From the cell containing the given text, extract its center point as [x, y] coordinate. 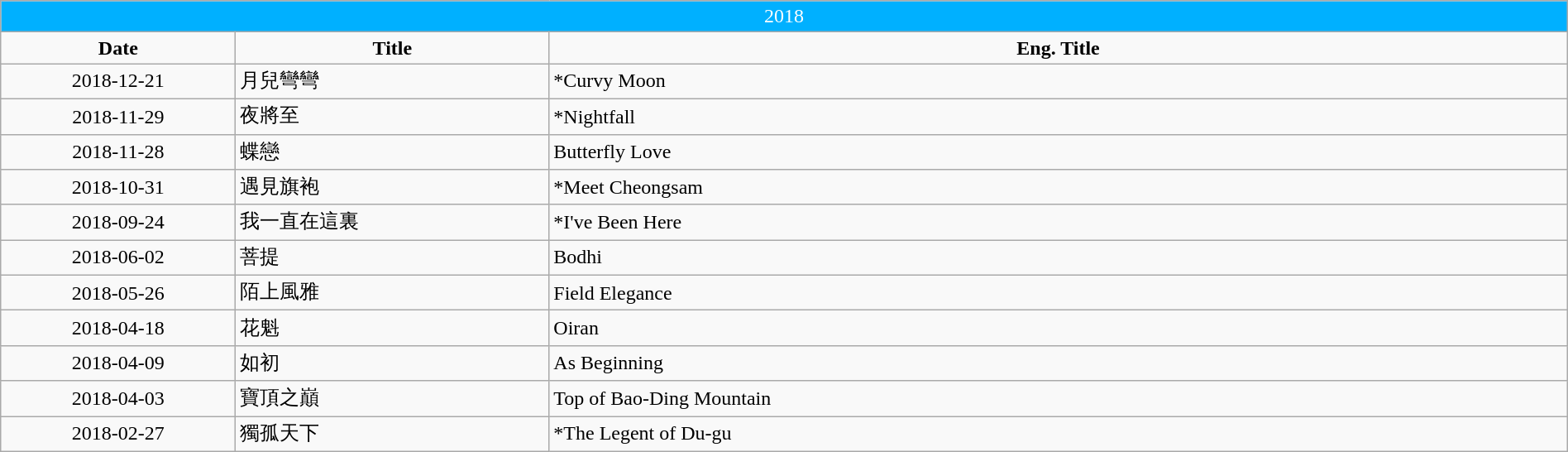
菩提 [392, 258]
2018-04-03 [118, 399]
寶頂之巔 [392, 399]
*Nightfall [1059, 116]
遇見旗袍 [392, 187]
2018-06-02 [118, 258]
我一直在這裏 [392, 222]
*Curvy Moon [1059, 81]
Field Elegance [1059, 293]
Bodhi [1059, 258]
蝶戀 [392, 152]
2018-02-27 [118, 434]
Eng. Title [1059, 48]
As Beginning [1059, 363]
Oiran [1059, 328]
花魁 [392, 328]
Top of Bao-Ding Mountain [1059, 399]
如初 [392, 363]
2018-04-09 [118, 363]
2018-10-31 [118, 187]
2018 [784, 17]
2018-09-24 [118, 222]
月兒彎彎 [392, 81]
2018-05-26 [118, 293]
2018-11-28 [118, 152]
Butterfly Love [1059, 152]
2018-11-29 [118, 116]
夜將至 [392, 116]
獨孤天下 [392, 434]
*The Legent of Du-gu [1059, 434]
陌上風雅 [392, 293]
2018-04-18 [118, 328]
*I've Been Here [1059, 222]
Title [392, 48]
Date [118, 48]
2018-12-21 [118, 81]
*Meet Cheongsam [1059, 187]
